From the cell containing the given text, extract its center point as (X, Y) coordinate. 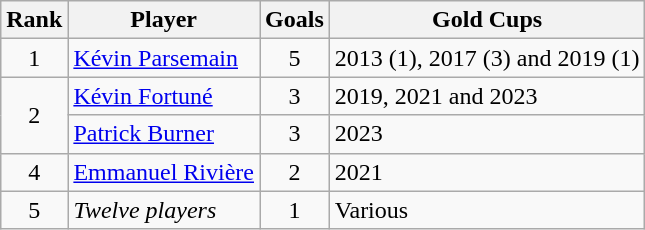
2013 (1), 2017 (3) and 2019 (1) (487, 58)
Kévin Fortuné (164, 96)
Various (487, 210)
Gold Cups (487, 20)
Kévin Parsemain (164, 58)
2021 (487, 172)
Goals (295, 20)
4 (34, 172)
Patrick Burner (164, 134)
2023 (487, 134)
Player (164, 20)
Rank (34, 20)
2019, 2021 and 2023 (487, 96)
Twelve players (164, 210)
Emmanuel Rivière (164, 172)
